Identify which cell holds the provided text, then report its [x, y] central coordinate. 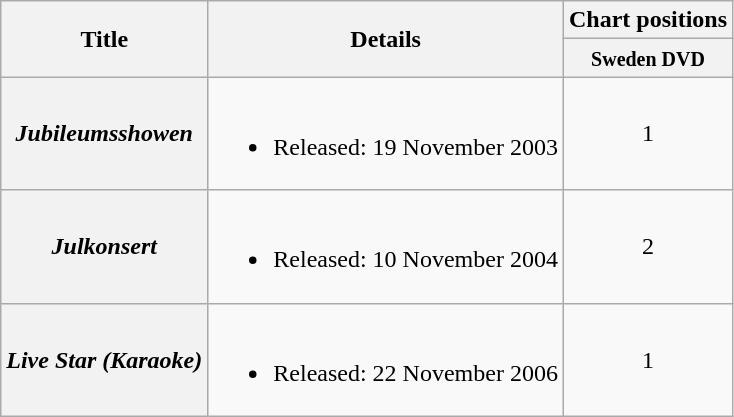
Sweden DVD [648, 58]
Title [104, 39]
Released: 10 November 2004 [386, 246]
2 [648, 246]
Jubileumsshowen [104, 134]
Released: 19 November 2003 [386, 134]
Chart positions [648, 20]
Live Star (Karaoke) [104, 360]
Julkonsert [104, 246]
Released: 22 November 2006 [386, 360]
Details [386, 39]
